Locate the cell with the specified text and output its (X, Y) center coordinate. 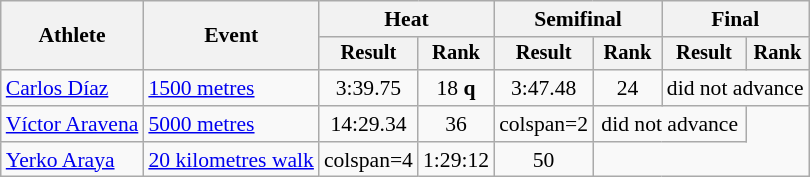
colspan=2 (544, 124)
18 q (456, 88)
36 (456, 124)
5000 metres (231, 124)
Event (231, 36)
3:39.75 (368, 88)
Heat (406, 19)
Semifinal (578, 19)
Final (736, 19)
14:29.34 (368, 124)
24 (628, 88)
3:47.48 (544, 88)
Athlete (72, 36)
Víctor Aravena (72, 124)
Carlos Díaz (72, 88)
1500 metres (231, 88)
